Extract the [x, y] coordinate from the center of the cell holding the provided text.  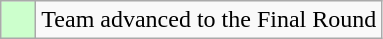
Team advanced to the Final Round [209, 20]
